Detect which cell encompasses the target text, then output its [x, y] center coordinate. 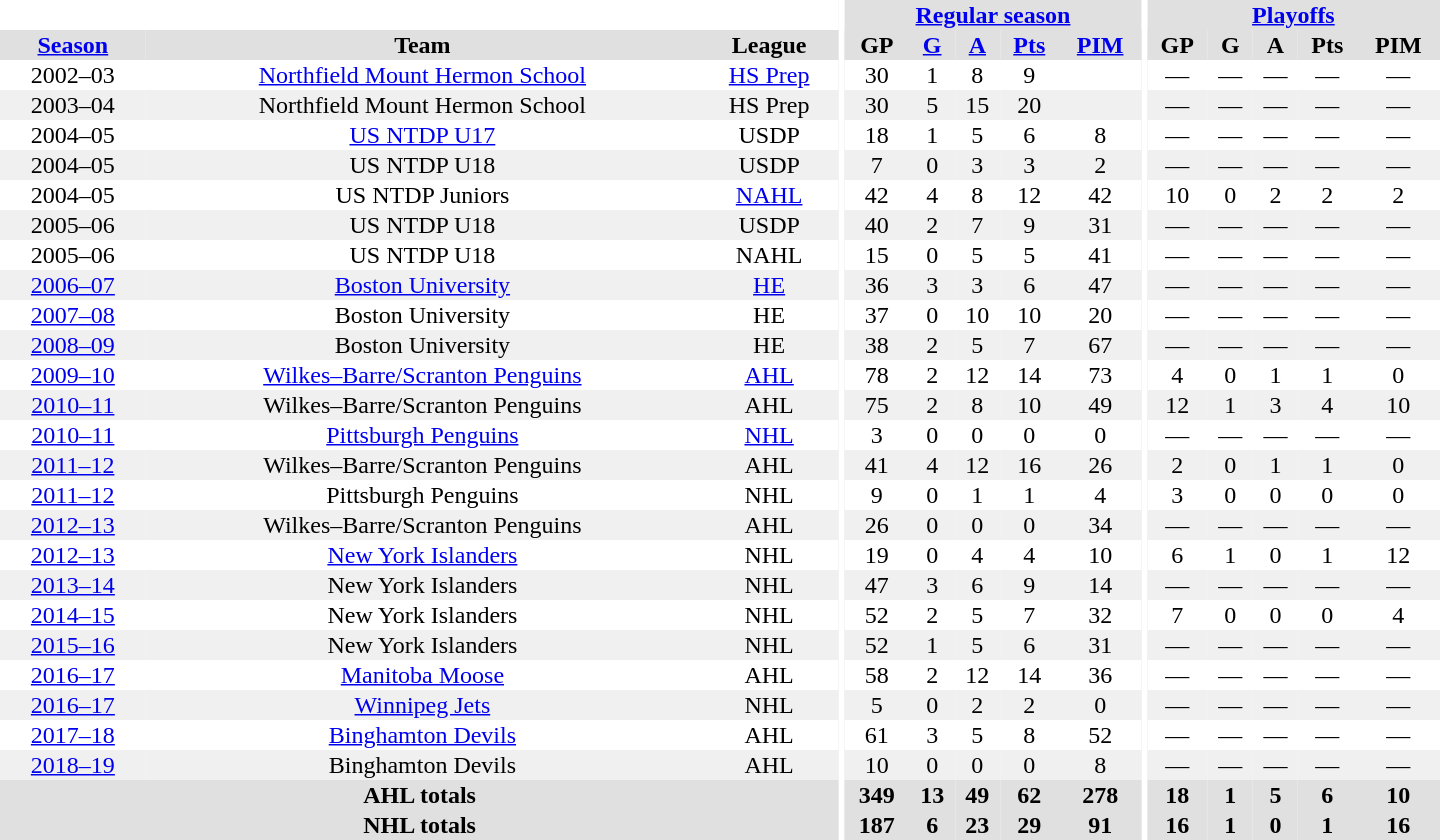
Regular season [993, 15]
2015–16 [73, 645]
32 [1100, 615]
Winnipeg Jets [422, 705]
2006–07 [73, 285]
Season [73, 45]
23 [978, 825]
75 [876, 405]
2018–19 [73, 765]
US NTDP Juniors [422, 195]
2002–03 [73, 75]
AHL totals [420, 795]
US NTDP U17 [422, 135]
2007–08 [73, 315]
13 [932, 795]
62 [1030, 795]
37 [876, 315]
40 [876, 225]
2014–15 [73, 615]
League [769, 45]
NHL totals [420, 825]
73 [1100, 375]
2013–14 [73, 585]
29 [1030, 825]
2017–18 [73, 735]
Team [422, 45]
2003–04 [73, 105]
91 [1100, 825]
34 [1100, 525]
Manitoba Moose [422, 675]
38 [876, 345]
67 [1100, 345]
349 [876, 795]
Playoffs [1294, 15]
278 [1100, 795]
19 [876, 555]
58 [876, 675]
61 [876, 735]
187 [876, 825]
2009–10 [73, 375]
2008–09 [73, 345]
78 [876, 375]
